Pinpoint the cell where the given text exists, returning its (x, y) midpoint coordinate. 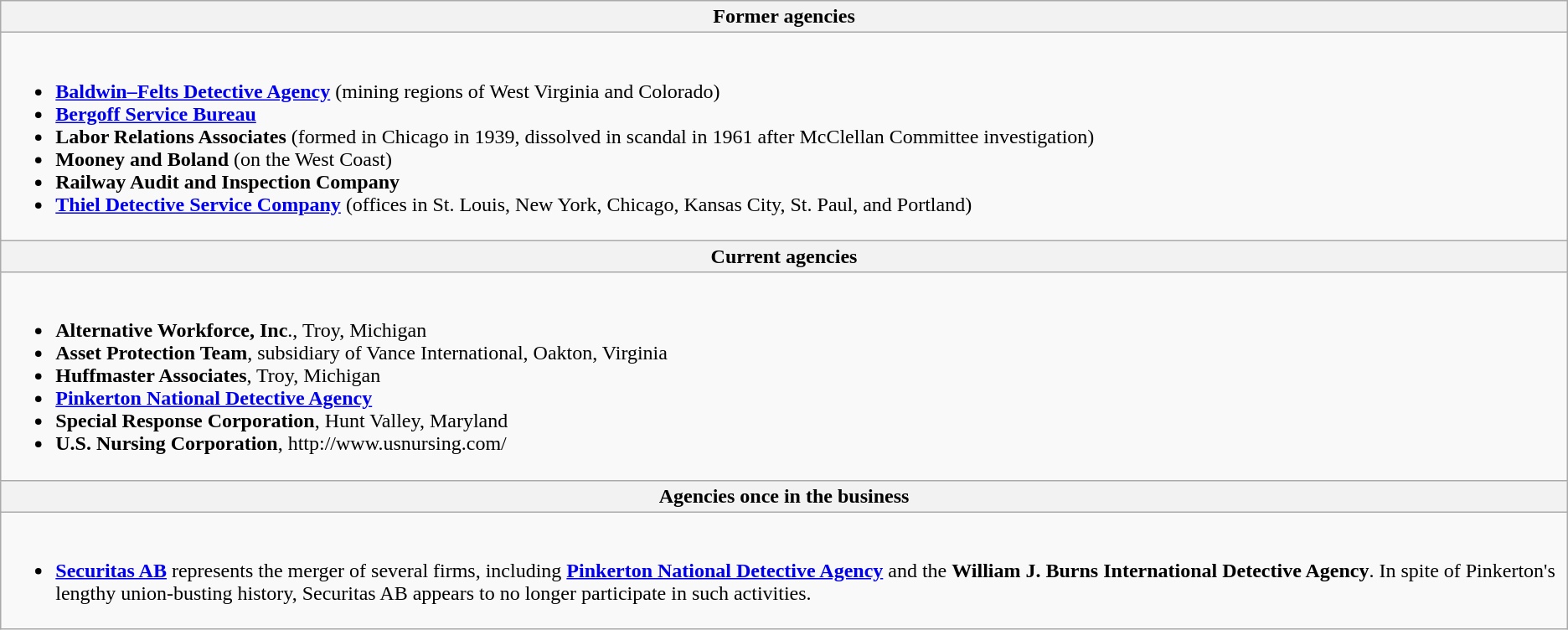
Former agencies (784, 17)
Agencies once in the business (784, 496)
Current agencies (784, 256)
